Return the (X, Y) coordinate for the center point of the cell that contains the specified text.  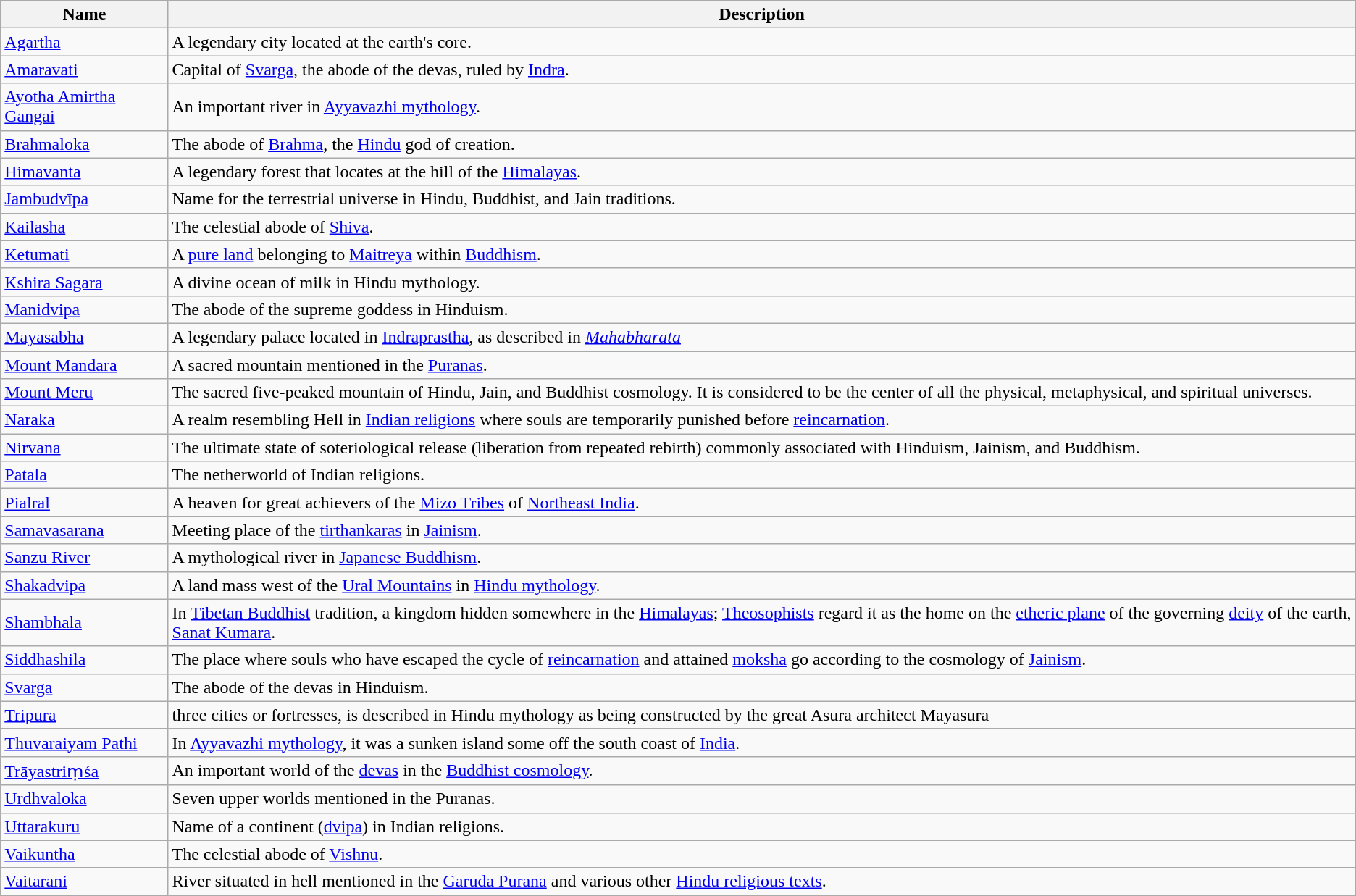
A heaven for great achievers of the Mizo Tribes of Northeast India. (762, 503)
The ultimate state of soteriological release (liberation from repeated rebirth) commonly associated with Hinduism, Jainism, and Buddhism. (762, 448)
The netherworld of Indian religions. (762, 475)
Name for the terrestrial universe in Hindu, Buddhist, and Jain traditions. (762, 199)
Sanzu River (84, 558)
Pialral (84, 503)
Ketumati (84, 254)
Manidvipa (84, 309)
A sacred mountain mentioned in the Puranas. (762, 364)
Capital of Svarga, the abode of the devas, ruled by Indra. (762, 70)
Description (762, 14)
Siddhashila (84, 660)
Seven upper worlds mentioned in the Puranas. (762, 799)
The abode of the supreme goddess in Hinduism. (762, 309)
A pure land belonging to Maitreya within Buddhism. (762, 254)
River situated in hell mentioned in the Garuda Purana and various other Hindu religious texts. (762, 882)
Amaravati (84, 70)
Naraka (84, 420)
Patala (84, 475)
three cities or fortresses, is described in Hindu mythology as being constructed by the great Asura architect Mayasura (762, 715)
Name (84, 14)
The place where souls who have escaped the cycle of reincarnation and attained moksha go according to the cosmology of Jainism. (762, 660)
Jambudvīpa (84, 199)
Mount Meru (84, 393)
The celestial abode of Shiva. (762, 227)
Svarga (84, 687)
Brahmaloka (84, 144)
Vaikuntha (84, 854)
Urdhvaloka (84, 799)
Nirvana (84, 448)
A divine ocean of milk in Hindu mythology. (762, 282)
Kailasha (84, 227)
The abode of Brahma, the Hindu god of creation. (762, 144)
Name of a continent (dvipa) in Indian religions. (762, 826)
Mayasabha (84, 337)
Trāyastriṃśa (84, 771)
A legendary palace located in Indraprastha, as described in Mahabharata (762, 337)
In Ayyavazhi mythology, it was a sunken island some off the south coast of India. (762, 742)
The celestial abode of Vishnu. (762, 854)
Mount Mandara (84, 364)
Agartha (84, 42)
A legendary city located at the earth's core. (762, 42)
A legendary forest that locates at the hill of the Himalayas. (762, 172)
An important river in Ayyavazhi mythology. (762, 107)
Kshira Sagara (84, 282)
Ayotha Amirtha Gangai (84, 107)
Himavanta (84, 172)
Uttarakuru (84, 826)
Samavasarana (84, 530)
Shakadvipa (84, 585)
A mythological river in Japanese Buddhism. (762, 558)
Meeting place of the tirthankaras in Jainism. (762, 530)
Tripura (84, 715)
Vaitarani (84, 882)
The abode of the devas in Hinduism. (762, 687)
A land mass west of the Ural Mountains in Hindu mythology. (762, 585)
An important world of the devas in the Buddhist cosmology. (762, 771)
Shambhala (84, 623)
A realm resembling Hell in Indian religions where souls are temporarily punished before reincarnation. (762, 420)
Thuvaraiyam Pathi (84, 742)
